Extract the [X, Y] coordinate from the center of the cell holding the provided text.  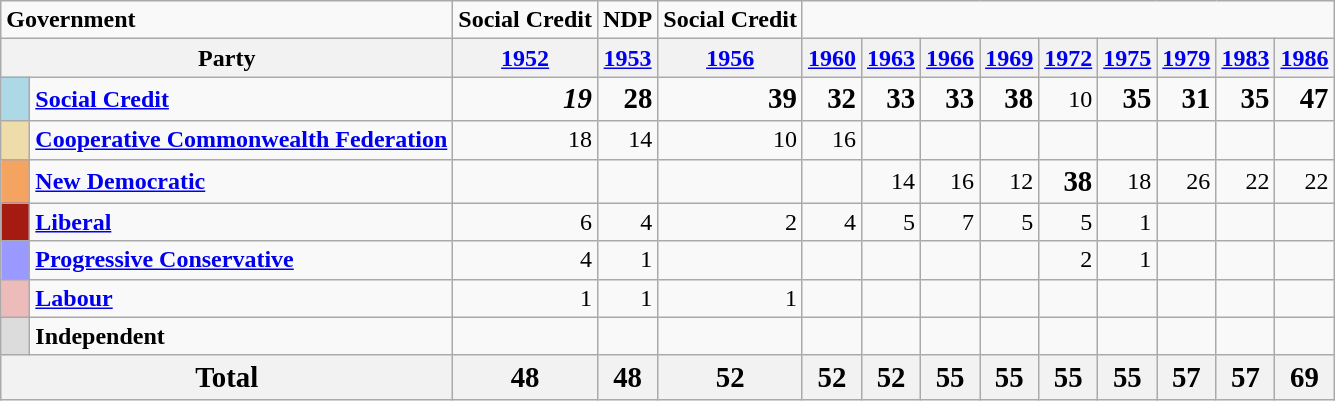
Cooperative Commonwealth Federation [242, 140]
12 [1010, 181]
19 [526, 99]
28 [627, 99]
1983 [1246, 58]
1953 [627, 58]
1966 [950, 58]
7 [950, 222]
Progressive Conservative [242, 260]
Government [227, 20]
Labour [242, 298]
69 [1304, 377]
6 [526, 222]
1975 [1128, 58]
Party [227, 58]
NDP [627, 20]
1972 [1068, 58]
Independent [242, 336]
Total [227, 377]
1986 [1304, 58]
1969 [1010, 58]
New Democratic [242, 181]
1956 [730, 58]
31 [1186, 99]
26 [1186, 181]
Liberal [242, 222]
1952 [526, 58]
32 [832, 99]
1960 [832, 58]
1963 [890, 58]
47 [1304, 99]
39 [730, 99]
1979 [1186, 58]
